Provide the [x, y] coordinate of the cell's center where the given text is located.  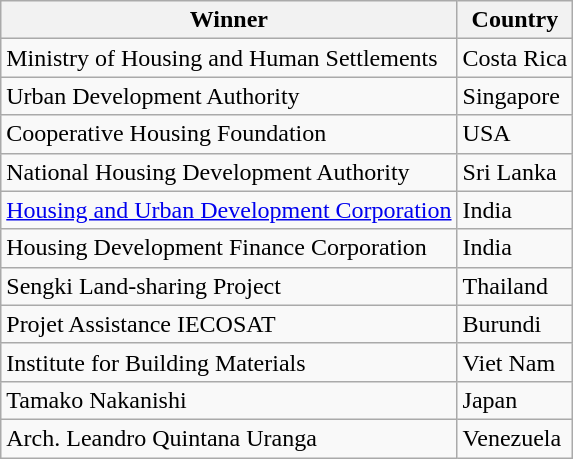
Housing and Urban Development Corporation [229, 210]
Thailand [515, 286]
Costa Rica [515, 58]
Projet Assistance IECOSAT [229, 324]
Housing Development Finance Corporation [229, 248]
Singapore [515, 96]
Japan [515, 400]
Cooperative Housing Foundation [229, 134]
Country [515, 20]
Winner [229, 20]
USA [515, 134]
National Housing Development Authority [229, 172]
Institute for Building Materials [229, 362]
Venezuela [515, 438]
Sengki Land-sharing Project [229, 286]
Burundi [515, 324]
Arch. Leandro Quintana Uranga [229, 438]
Tamako Nakanishi [229, 400]
Urban Development Authority [229, 96]
Sri Lanka [515, 172]
Ministry of Housing and Human Settlements [229, 58]
Viet Nam [515, 362]
